Return the (X, Y) coordinate for the center point of the cell that contains the specified text.  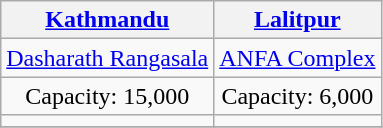
Dasharath Rangasala (108, 58)
ANFA Complex (298, 58)
Lalitpur (298, 20)
Capacity: 15,000 (108, 96)
Kathmandu (108, 20)
Capacity: 6,000 (298, 96)
